Return the (x, y) coordinate for the center point of the cell that contains the specified text.  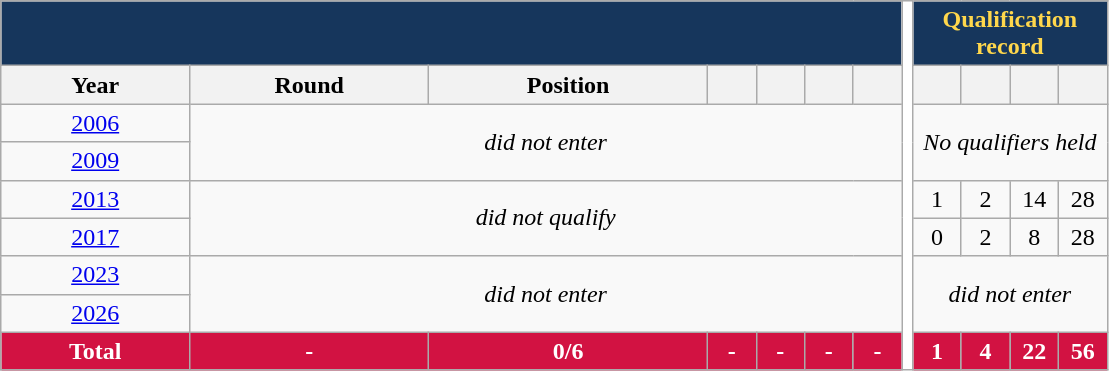
2013 (96, 199)
did not qualify (546, 218)
Position (568, 85)
56 (1082, 351)
8 (1034, 237)
Total (96, 351)
2009 (96, 161)
Qualification record (1010, 34)
Year (96, 85)
14 (1034, 199)
0/6 (568, 351)
0 (938, 237)
4 (986, 351)
No qualifiers held (1010, 142)
2026 (96, 313)
2006 (96, 123)
2017 (96, 237)
Round (310, 85)
2023 (96, 275)
22 (1034, 351)
